Pinpoint the cell where the given text exists, returning its [x, y] midpoint coordinate. 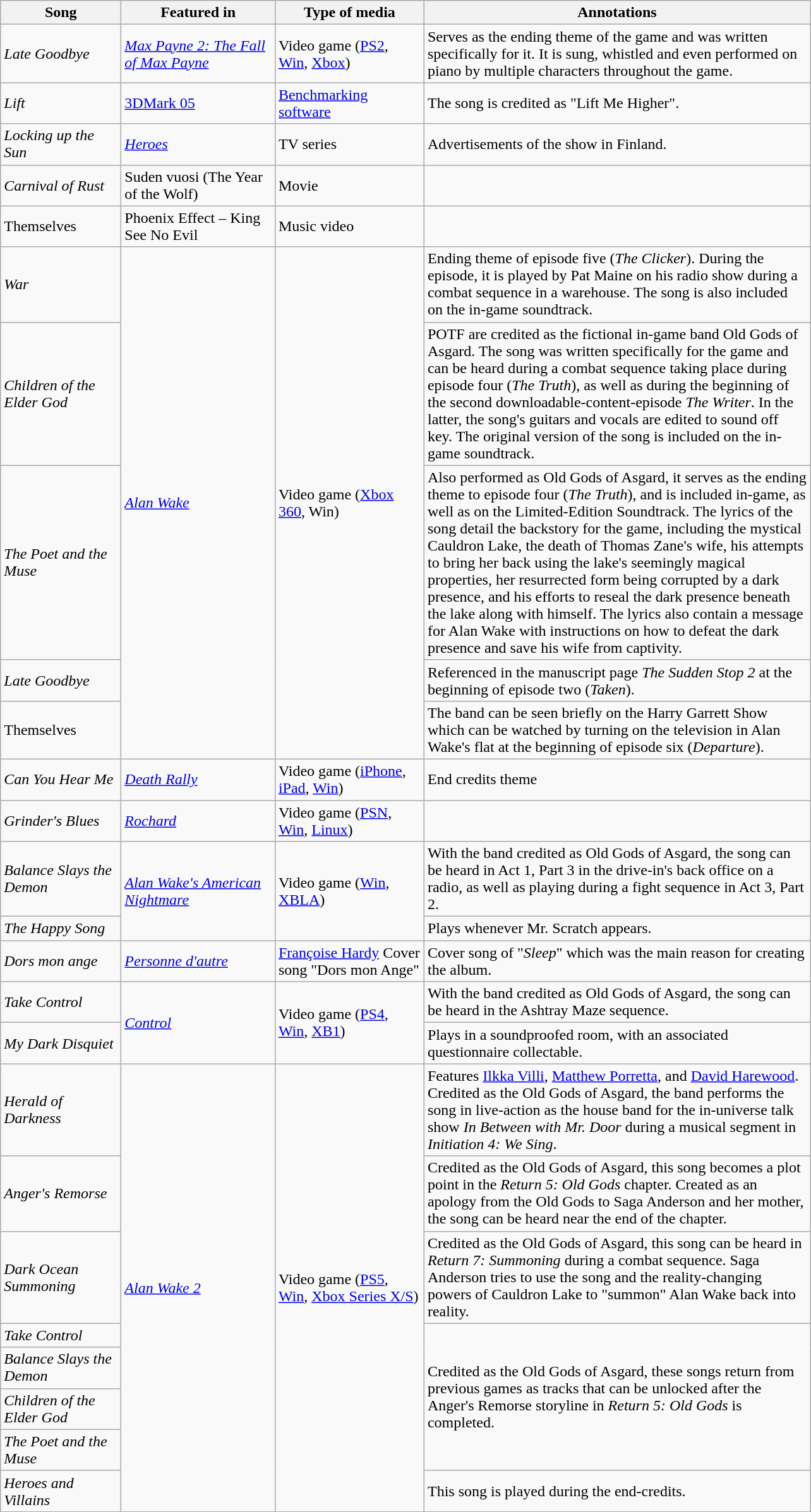
Video game (iPhone, iPad, Win) [349, 779]
Personne d'autre [198, 961]
Video game (PS2, Win, Xbox) [349, 54]
Suden vuosi (The Year of the Wolf) [198, 186]
Grinder's Blues [61, 821]
Alan Wake 2 [198, 1288]
This song is played during the end-credits. [616, 1491]
Lift [61, 104]
Phoenix Effect – King See No Evil [198, 226]
Referenced in the manuscript page The Sudden Stop 2 at the beginning of episode two (Taken). [616, 681]
Can You Hear Me [61, 779]
Video game (PS4, Win, XB1) [349, 1023]
With the band credited as Old Gods of Asgard, the song can be heard in the Ashtray Maze sequence. [616, 1003]
Song [61, 13]
Heroes and Villains [61, 1491]
Françoise Hardy Cover song "Dors mon Ange" [349, 961]
Alan Wake [198, 503]
Plays in a soundproofed room, with an associated questionnaire collectable. [616, 1043]
The song is credited as "Lift Me Higher". [616, 104]
Video game (Xbox 360, Win) [349, 503]
Cover song of "Sleep" which was the main reason for creating the album. [616, 961]
Death Rally [198, 779]
Benchmarking software [349, 104]
Locking up the Sun [61, 144]
Rochard [198, 821]
Dors mon ange [61, 961]
Annotations [616, 13]
Video game (Win, XBLA) [349, 891]
War [61, 284]
My Dark Disquiet [61, 1043]
Plays whenever Mr. Scratch appears. [616, 929]
Carnival of Rust [61, 186]
End credits theme [616, 779]
Featured in [198, 13]
Heroes [198, 144]
Video game (PSN, Win, Linux) [349, 821]
Max Payne 2: The Fall of Max Payne [198, 54]
The Happy Song [61, 929]
TV series [349, 144]
Alan Wake's American Nightmare [198, 891]
Music video [349, 226]
Anger's Remorse [61, 1193]
Herald of Darkness [61, 1110]
Control [198, 1023]
Movie [349, 186]
Dark Ocean Summoning [61, 1277]
Advertisements of the show in Finland. [616, 144]
3DMark 05 [198, 104]
Video game (PS5, Win, Xbox Series X/S) [349, 1288]
Type of media [349, 13]
